Find where the given text appears and provide that cell's center as (x, y) coordinate. 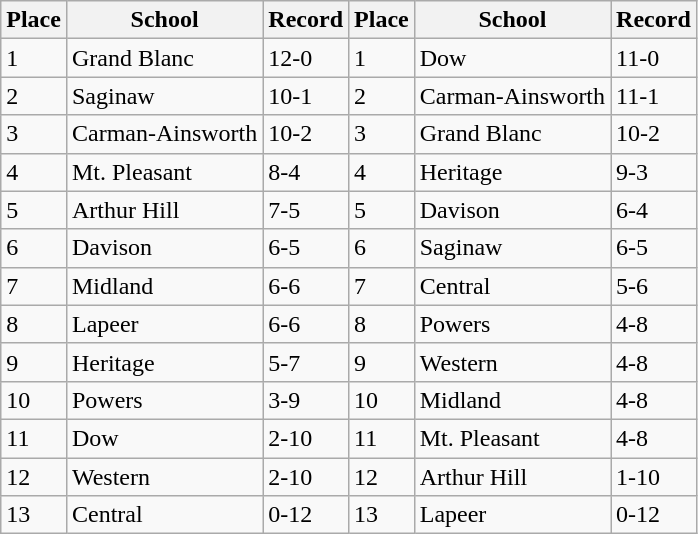
5-7 (306, 362)
11-0 (654, 58)
9-3 (654, 172)
10-1 (306, 96)
3-9 (306, 400)
8-4 (306, 172)
5-6 (654, 286)
11-1 (654, 96)
12-0 (306, 58)
7-5 (306, 210)
6-4 (654, 210)
1-10 (654, 477)
